Return the [X, Y] coordinate for the center point of the cell that contains the specified text.  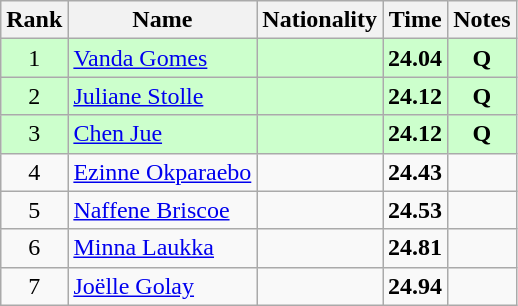
24.43 [416, 172]
Nationality [320, 20]
Juliane Stolle [162, 96]
2 [34, 96]
Vanda Gomes [162, 58]
24.04 [416, 58]
24.94 [416, 286]
Joëlle Golay [162, 286]
Name [162, 20]
3 [34, 134]
Minna Laukka [162, 248]
Time [416, 20]
Notes [482, 20]
Chen Jue [162, 134]
Rank [34, 20]
Naffene Briscoe [162, 210]
7 [34, 286]
Ezinne Okparaebo [162, 172]
6 [34, 248]
5 [34, 210]
4 [34, 172]
24.81 [416, 248]
24.53 [416, 210]
1 [34, 58]
